Detect which cell encompasses the target text, then output its [X, Y] center coordinate. 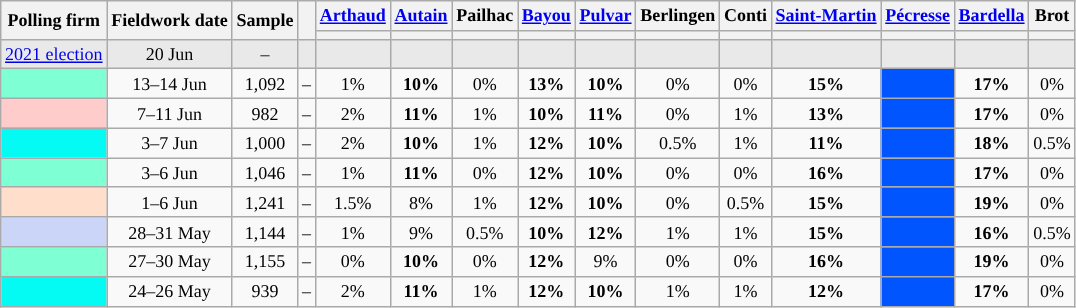
13–14 Jun [170, 84]
982 [265, 113]
1.5% [352, 202]
1,000 [265, 143]
Pulvar [606, 16]
Berlingen [678, 16]
3–7 Jun [170, 143]
1,046 [265, 173]
8% [421, 202]
Sample [265, 20]
Pailhac [485, 16]
1,155 [265, 262]
939 [265, 291]
Autain [421, 16]
Conti [746, 16]
18% [992, 143]
Bardella [992, 16]
1,241 [265, 202]
28–31 May [170, 232]
1–6 Jun [170, 202]
Fieldwork date [170, 20]
24–26 May [170, 291]
1,092 [265, 84]
27–30 May [170, 262]
1,144 [265, 232]
20 Jun [170, 54]
Brot [1052, 16]
2021 election [54, 54]
Pécresse [918, 16]
7–11 Jun [170, 113]
Arthaud [352, 16]
3–6 Jun [170, 173]
Polling firm [54, 20]
Saint-Martin [826, 16]
Bayou [547, 16]
